Detect which cell encompasses the target text, then output its [X, Y] center coordinate. 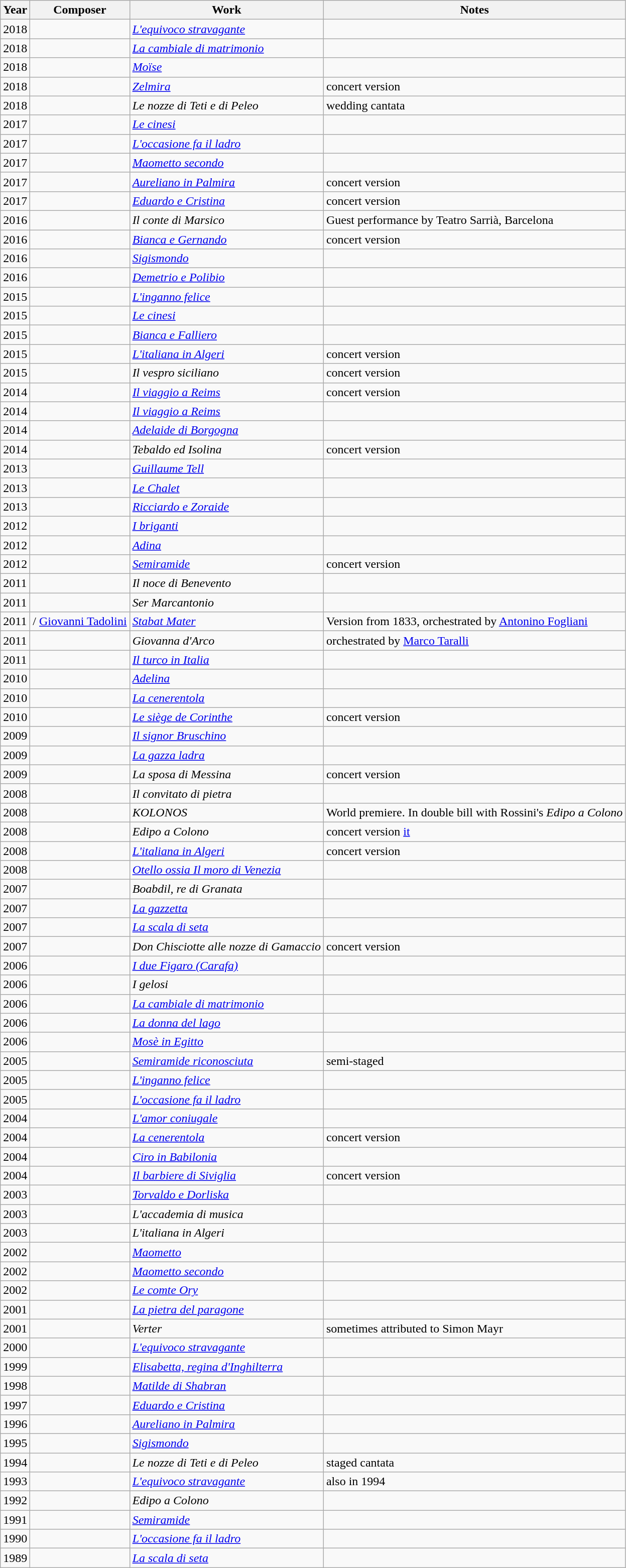
2000 [15, 1348]
La donna del lago [226, 1023]
Giovanna d'Arco [226, 641]
Adina [226, 545]
Boabdil, re di Granata [226, 889]
Il vespro siciliano [226, 373]
La gazzetta [226, 908]
Guest performance by Teatro Sarrià, Barcelona [474, 220]
1993 [15, 1482]
Mosè in Egitto [226, 1042]
Zelmira [226, 86]
Semiramide riconosciuta [226, 1061]
Il turco in Italia [226, 660]
Notes [474, 10]
Il convitato di pietra [226, 793]
Ser Marcantonio [226, 602]
1997 [15, 1405]
1999 [15, 1367]
1998 [15, 1386]
Verter [226, 1329]
Adelina [226, 679]
La sposa di Messina [226, 774]
also in 1994 [474, 1482]
Guillaume Tell [226, 468]
Il conte di Marsico [226, 220]
semi-staged [474, 1061]
Maometto [226, 1252]
Demetrio e Polibio [226, 278]
Ciro in Babilonia [226, 1156]
World premiere. In double bill with Rossini's Edipo a Colono [474, 812]
Bianca e Gernando [226, 239]
1992 [15, 1501]
Torvaldo e Dorliska [226, 1195]
Don Chisciotte alle nozze di Gamaccio [226, 946]
staged cantata [474, 1463]
I due Figaro (Carafa) [226, 966]
Ricciardo e Zoraide [226, 507]
1995 [15, 1443]
I briganti [226, 526]
Il signor Bruschino [226, 736]
L'amor coniugale [226, 1118]
Composer [80, 10]
1991 [15, 1520]
I gelosi [226, 985]
KOLONOS [226, 812]
1990 [15, 1539]
Le Chalet [226, 488]
/ Giovanni Tadolini [80, 622]
sometimes attributed to Simon Mayr [474, 1329]
Matilde di Shabran [226, 1386]
Bianca e Falliero [226, 335]
Le siège de Corinthe [226, 717]
Adelaide di Borgogna [226, 430]
L'accademia di musica [226, 1214]
Version from 1833, orchestrated by Antonino Fogliani [474, 622]
Tebaldo ed Isolina [226, 449]
Il barbiere di Siviglia [226, 1176]
Work [226, 10]
Stabat Mater [226, 622]
Year [15, 10]
orchestrated by Marco Taralli [474, 641]
Elisabetta, regina d'Inghilterra [226, 1367]
Il noce di Benevento [226, 583]
Moïse [226, 67]
Otello ossia Il moro di Venezia [226, 870]
La pietra del paragone [226, 1309]
concert version it [474, 831]
1994 [15, 1463]
1996 [15, 1424]
Le comte Ory [226, 1290]
1989 [15, 1558]
La gazza ladra [226, 755]
wedding cantata [474, 105]
